Identify which cell holds the provided text, then report its (X, Y) central coordinate. 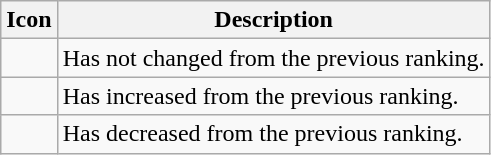
Icon (29, 20)
Has increased from the previous ranking. (274, 96)
Has not changed from the previous ranking. (274, 58)
Has decreased from the previous ranking. (274, 134)
Description (274, 20)
